Pinpoint the cell where the given text exists, returning its (x, y) midpoint coordinate. 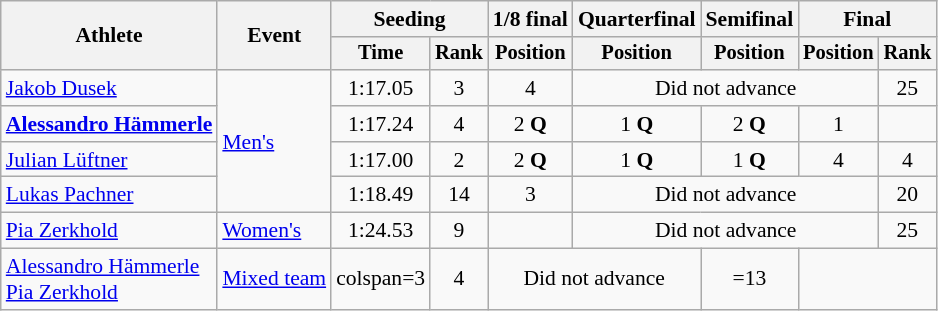
Event (274, 36)
Jakob Dusek (110, 88)
Alessandro HämmerlePia Zerkhold (110, 280)
Final (867, 19)
Pia Zerkhold (110, 231)
Mixed team (274, 280)
Quarterfinal (637, 19)
1 (838, 124)
1:18.49 (380, 195)
14 (459, 195)
colspan=3 (380, 280)
Men's (274, 141)
1/8 final (530, 19)
1:17.24 (380, 124)
1:17.00 (380, 160)
Women's (274, 231)
1:24.53 (380, 231)
9 (459, 231)
Time (380, 54)
Alessandro Hämmerle (110, 124)
Athlete (110, 36)
Lukas Pachner (110, 195)
2 (459, 160)
1:17.05 (380, 88)
Seeding (410, 19)
=13 (750, 280)
Semifinal (750, 19)
Julian Lüftner (110, 160)
20 (908, 195)
